Return (x, y) of the center of cell containing provided text 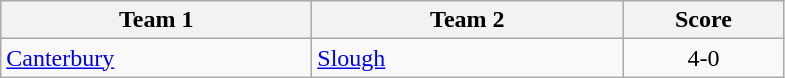
Canterbury (156, 58)
Slough (468, 58)
Score (704, 20)
4-0 (704, 58)
Team 1 (156, 20)
Team 2 (468, 20)
